Return the [x, y] coordinate for the center point of the cell that contains the specified text.  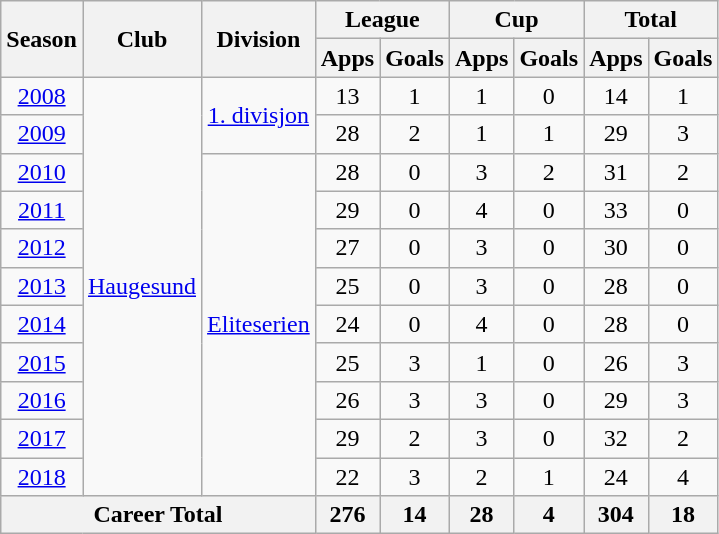
2016 [42, 400]
1. divisjon [259, 115]
33 [616, 210]
30 [616, 248]
2013 [42, 286]
Season [42, 39]
Total [651, 20]
Eliteserien [259, 324]
32 [616, 438]
27 [347, 248]
2018 [42, 477]
2009 [42, 134]
2008 [42, 96]
Career Total [158, 515]
2017 [42, 438]
Haugesund [142, 286]
2015 [42, 362]
276 [347, 515]
Division [259, 39]
2014 [42, 324]
2011 [42, 210]
304 [616, 515]
13 [347, 96]
2010 [42, 172]
31 [616, 172]
Cup [516, 20]
18 [683, 515]
League [382, 20]
Club [142, 39]
2012 [42, 248]
22 [347, 477]
